Search for the cell housing the specified text and yield its [X, Y] center coordinate. 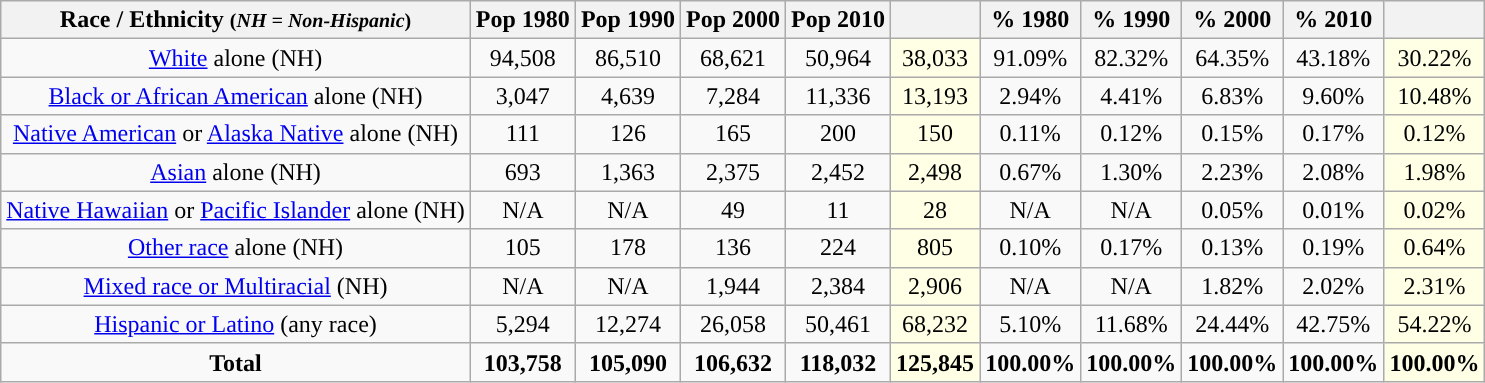
49 [732, 210]
Native Hawaiian or Pacific Islander alone (NH) [236, 210]
Race / Ethnicity (NH = Non-Hispanic) [236, 20]
2.08% [1334, 172]
11,336 [838, 96]
0.13% [1232, 248]
86,510 [628, 58]
106,632 [732, 362]
% 2000 [1232, 20]
Total [236, 362]
693 [522, 172]
Pop 2000 [732, 20]
0.05% [1232, 210]
50,964 [838, 58]
5,294 [522, 324]
26,058 [732, 324]
2.94% [1030, 96]
Pop 2010 [838, 20]
9.60% [1334, 96]
Other race alone (NH) [236, 248]
0.01% [1334, 210]
11.68% [1132, 324]
2.31% [1434, 286]
White alone (NH) [236, 58]
0.10% [1030, 248]
54.22% [1434, 324]
0.11% [1030, 134]
118,032 [838, 362]
68,621 [732, 58]
0.64% [1434, 248]
165 [732, 134]
136 [732, 248]
2,498 [936, 172]
6.83% [1232, 96]
1.30% [1132, 172]
% 1990 [1132, 20]
91.09% [1030, 58]
103,758 [522, 362]
Black or African American alone (NH) [236, 96]
3,047 [522, 96]
178 [628, 248]
2.23% [1232, 172]
126 [628, 134]
1,944 [732, 286]
94,508 [522, 58]
2,906 [936, 286]
2,384 [838, 286]
10.48% [1434, 96]
111 [522, 134]
4.41% [1132, 96]
0.02% [1434, 210]
2,452 [838, 172]
50,461 [838, 324]
% 1980 [1030, 20]
30.22% [1434, 58]
105 [522, 248]
7,284 [732, 96]
Hispanic or Latino (any race) [236, 324]
2,375 [732, 172]
224 [838, 248]
% 2010 [1334, 20]
0.67% [1030, 172]
68,232 [936, 324]
1.98% [1434, 172]
12,274 [628, 324]
805 [936, 248]
125,845 [936, 362]
150 [936, 134]
1.82% [1232, 286]
13,193 [936, 96]
28 [936, 210]
42.75% [1334, 324]
2.02% [1334, 286]
Asian alone (NH) [236, 172]
200 [838, 134]
82.32% [1132, 58]
43.18% [1334, 58]
24.44% [1232, 324]
Pop 1990 [628, 20]
Pop 1980 [522, 20]
5.10% [1030, 324]
105,090 [628, 362]
Mixed race or Multiracial (NH) [236, 286]
11 [838, 210]
0.15% [1232, 134]
Native American or Alaska Native alone (NH) [236, 134]
1,363 [628, 172]
38,033 [936, 58]
0.19% [1334, 248]
64.35% [1232, 58]
4,639 [628, 96]
